Scan for the cell matching the given text and deliver its [X, Y] coordinate at center. 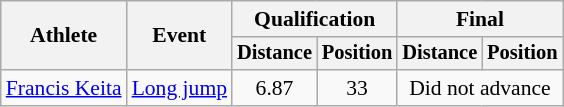
Event [180, 36]
Did not advance [480, 88]
Final [480, 19]
Long jump [180, 88]
Francis Keita [64, 88]
Athlete [64, 36]
33 [357, 88]
Qualification [314, 19]
6.87 [274, 88]
